Scan for the cell matching the given text and deliver its (x, y) coordinate at center. 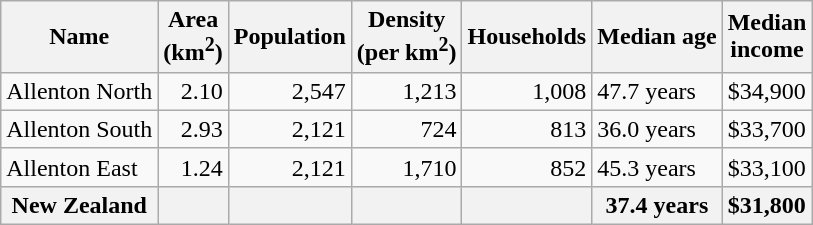
2.93 (193, 129)
Density(per km2) (406, 37)
Area(km2) (193, 37)
Households (527, 37)
813 (527, 129)
$33,700 (767, 129)
Allenton East (80, 167)
45.3 years (657, 167)
Median age (657, 37)
1,710 (406, 167)
Name (80, 37)
New Zealand (80, 205)
1,213 (406, 91)
Population (290, 37)
Allenton South (80, 129)
Allenton North (80, 91)
Medianincome (767, 37)
1.24 (193, 167)
$33,100 (767, 167)
$31,800 (767, 205)
852 (527, 167)
1,008 (527, 91)
2.10 (193, 91)
2,547 (290, 91)
47.7 years (657, 91)
37.4 years (657, 205)
724 (406, 129)
$34,900 (767, 91)
36.0 years (657, 129)
